Determine the [x, y] coordinate at the center of the cell enclosing the given text.  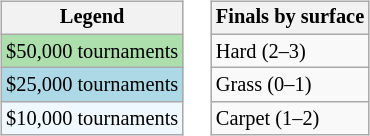
$25,000 tournaments [92, 85]
Hard (2–3) [290, 51]
$10,000 tournaments [92, 119]
Grass (0–1) [290, 85]
$50,000 tournaments [92, 51]
Legend [92, 18]
Carpet (1–2) [290, 119]
Finals by surface [290, 18]
